For the text-containing cell, return its midpoint in (x, y) coordinate format. 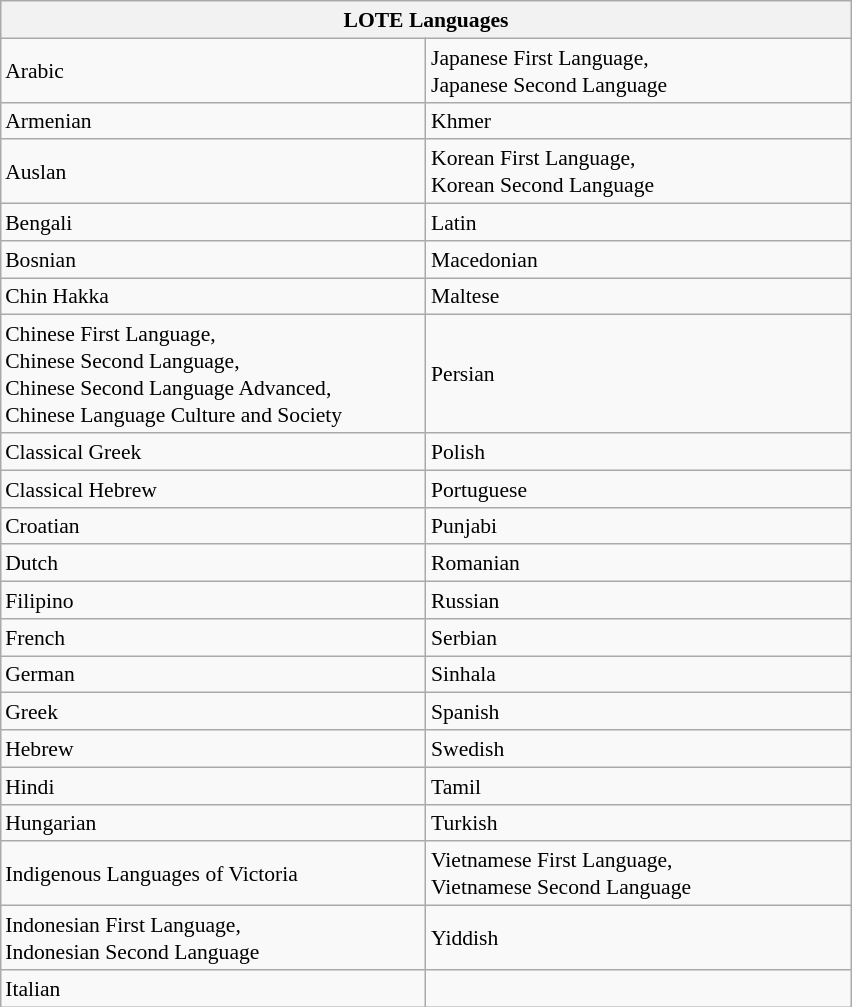
Filipino (213, 600)
Arabic (213, 70)
Bosnian (213, 258)
Yiddish (639, 937)
Korean First Language,Korean Second Language (639, 171)
Portuguese (639, 488)
Croatian (213, 526)
Hindi (213, 786)
Serbian (639, 636)
Persian (639, 374)
Classical Hebrew (213, 488)
Romanian (639, 562)
Dutch (213, 562)
Russian (639, 600)
Greek (213, 712)
Indonesian First Language,Indonesian Second Language (213, 937)
Tamil (639, 786)
Punjabi (639, 526)
Bengali (213, 222)
Hebrew (213, 748)
Chinese First Language,Chinese Second Language,Chinese Second Language Advanced,Chinese Language Culture and Society (213, 374)
Italian (213, 988)
Turkish (639, 822)
Macedonian (639, 258)
Hungarian (213, 822)
Khmer (639, 120)
Indigenous Languages of Victoria (213, 873)
Maltese (639, 296)
Vietnamese First Language,Vietnamese Second Language (639, 873)
German (213, 674)
Sinhala (639, 674)
Chin Hakka (213, 296)
Classical Greek (213, 452)
Japanese First Language,Japanese Second Language (639, 70)
Latin (639, 222)
Spanish (639, 712)
Polish (639, 452)
Auslan (213, 171)
Armenian (213, 120)
French (213, 636)
Swedish (639, 748)
LOTE Languages (426, 20)
